Output the [X, Y] coordinate of the center of the cell containing the given text.  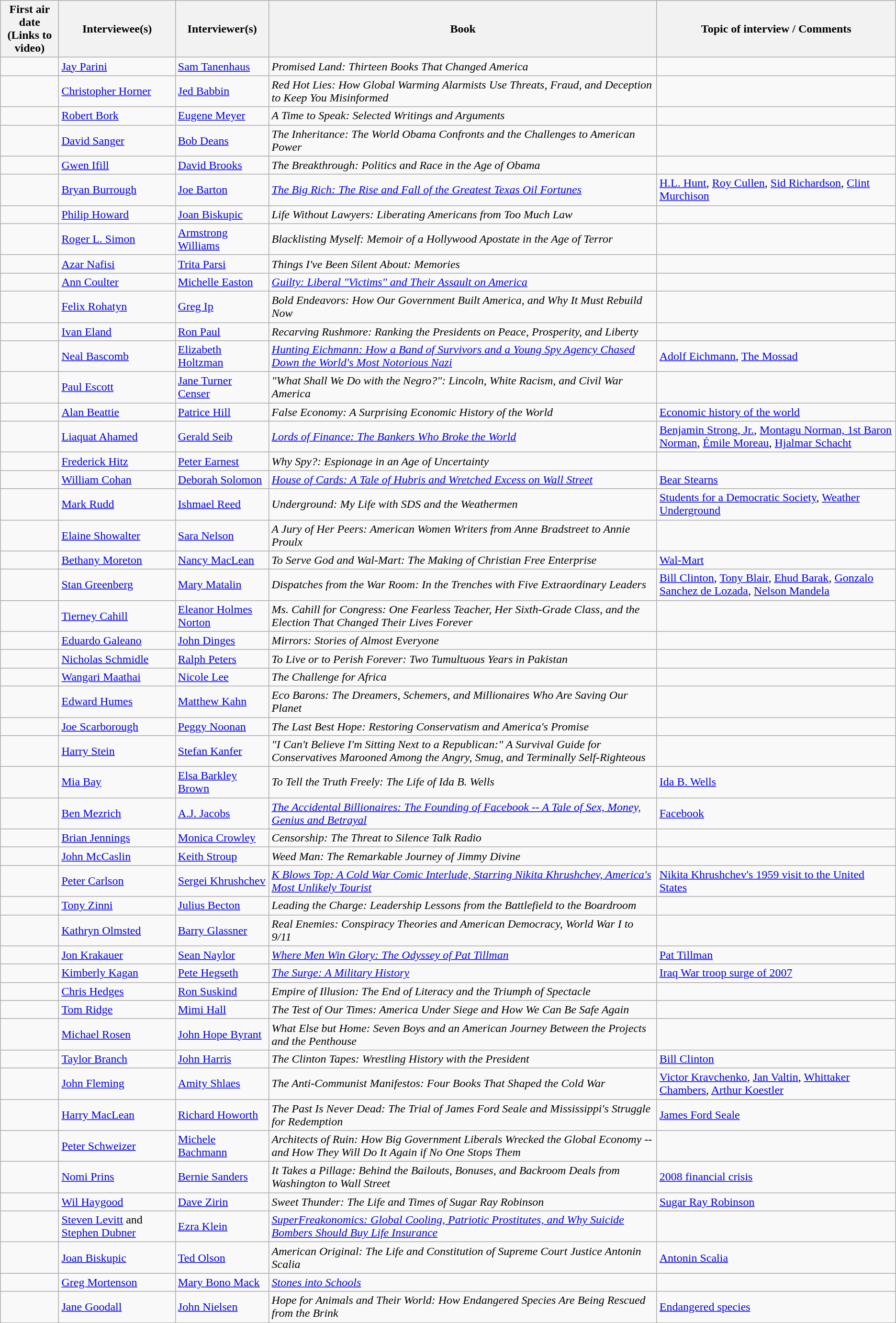
The Test of Our Times: America Under Siege and How We Can Be Safe Again [463, 1009]
Hope for Animals and Their World: How Endangered Species Are Being Rescued from the Brink [463, 1307]
Michael Rosen [117, 1034]
Mia Bay [117, 782]
Ida B. Wells [776, 782]
Ann Coulter [117, 282]
John McCaslin [117, 856]
Jay Parini [117, 67]
Sugar Ray Robinson [776, 1202]
Architects of Ruin: How Big Government Liberals Wrecked the Global Economy -- and How They Will Do It Again if No One Stops Them [463, 1146]
Philip Howard [117, 214]
Economic history of the world [776, 412]
Michele Bachmann [222, 1146]
Where Men Win Glory: The Odyssey of Pat Tillman [463, 955]
American Original: The Life and Constitution of Supreme Court Justice Antonin Scalia [463, 1258]
Bob Deans [222, 141]
Ted Olson [222, 1258]
Wal-Mart [776, 560]
Frederick Hitz [117, 461]
Peter Carlson [117, 881]
Recarving Rushmore: Ranking the Presidents on Peace, Prosperity, and Liberty [463, 332]
Deborah Solomon [222, 480]
Mary Matalin [222, 585]
Pat Tillman [776, 955]
Taylor Branch [117, 1059]
Wangari Maathai [117, 677]
Kathryn Olmsted [117, 931]
Eduardo Galeano [117, 640]
2008 financial crisis [776, 1177]
Eugene Meyer [222, 116]
Elaine Showalter [117, 535]
John Fleming [117, 1084]
Greg Mortenson [117, 1282]
False Economy: A Surprising Economic History of the World [463, 412]
The Accidental Billionaires: The Founding of Facebook -- A Tale of Sex, Money, Genius and Betrayal [463, 814]
Eco Barons: The Dreamers, Schemers, and Millionaires Who Are Saving Our Planet [463, 702]
Pete Hegseth [222, 973]
Neal Bascomb [117, 356]
Joe Barton [222, 190]
Nicholas Schmidle [117, 659]
Jane Goodall [117, 1307]
Azar Nafisi [117, 264]
SuperFreakonomics: Global Cooling, Patriotic Prostitutes, and Why Suicide Bombers Should Buy Life Insurance [463, 1226]
The Past Is Never Dead: The Trial of James Ford Seale and Mississippi's Struggle for Redemption [463, 1114]
John Nielsen [222, 1307]
Leading the Charge: Leadership Lessons from the Battlefield to the Boardroom [463, 906]
Mark Rudd [117, 505]
Ishmael Reed [222, 505]
Empire of Illusion: The End of Literacy and the Triumph of Spectacle [463, 991]
The Challenge for Africa [463, 677]
Mirrors: Stories of Almost Everyone [463, 640]
Iraq War troop surge of 2007 [776, 973]
Bill Clinton, Tony Blair, Ehud Barak, Gonzalo Sanchez de Lozada, Nelson Mandela [776, 585]
Jed Babbin [222, 91]
John Dinges [222, 640]
To Tell the Truth Freely: The Life of Ida B. Wells [463, 782]
Sergei Khrushchev [222, 881]
Matthew Kahn [222, 702]
K Blows Top: A Cold War Comic Interlude, Starring Nikita Khrushchev, America's Most Unlikely Tourist [463, 881]
James Ford Seale [776, 1114]
Book [463, 29]
Trita Parsi [222, 264]
Nancy MacLean [222, 560]
Lords of Finance: The Bankers Who Broke the World [463, 437]
Tierney Cahill [117, 616]
Bethany Moreton [117, 560]
Bill Clinton [776, 1059]
Sean Naylor [222, 955]
Red Hot Lies: How Global Warming Alarmists Use Threats, Fraud, and Deception to Keep You Misinformed [463, 91]
Stan Greenberg [117, 585]
Bold Endeavors: How Our Government Built America, and Why It Must Rebuild Now [463, 306]
Sam Tanenhaus [222, 67]
Things I've Been Silent About: Memories [463, 264]
Joe Scarborough [117, 726]
Underground: My Life with SDS and the Weathermen [463, 505]
Jon Krakauer [117, 955]
Ben Mezrich [117, 814]
Stones into Schools [463, 1282]
Peter Schweizer [117, 1146]
Interviewee(s) [117, 29]
To Serve God and Wal-Mart: The Making of Christian Free Enterprise [463, 560]
House of Cards: A Tale of Hubris and Wretched Excess on Wall Street [463, 480]
Peggy Noonan [222, 726]
Patrice Hill [222, 412]
Nikita Khrushchev's 1959 visit to the United States [776, 881]
Interviewer(s) [222, 29]
Wil Haygood [117, 1202]
Ron Suskind [222, 991]
Robert Bork [117, 116]
Antonin Scalia [776, 1258]
"What Shall We Do with the Negro?": Lincoln, White Racism, and Civil War America [463, 388]
Tony Zinni [117, 906]
Ron Paul [222, 332]
Topic of interview / Comments [776, 29]
Peter Earnest [222, 461]
Bear Stearns [776, 480]
David Sanger [117, 141]
Adolf Eichmann, The Mossad [776, 356]
Blacklisting Myself: Memoir of a Hollywood Apostate in the Age of Terror [463, 239]
Ezra Klein [222, 1226]
Hunting Eichmann: How a Band of Survivors and a Young Spy Agency Chased Down the World's Most Notorious Nazi [463, 356]
Gerald Seib [222, 437]
Harry MacLean [117, 1114]
Greg Ip [222, 306]
Barry Glassner [222, 931]
The Inheritance: The World Obama Confronts and the Challenges to American Power [463, 141]
Liaquat Ahamed [117, 437]
Promised Land: Thirteen Books That Changed America [463, 67]
Monica Crowley [222, 838]
Felix Rohatyn [117, 306]
Harry Stein [117, 751]
Brian Jennings [117, 838]
The Clinton Tapes: Wrestling History with the President [463, 1059]
A Time to Speak: Selected Writings and Arguments [463, 116]
Keith Stroup [222, 856]
Elsa Barkley Brown [222, 782]
Gwen Ifill [117, 165]
Victor Kravchenko, Jan Valtin, Whittaker Chambers, Arthur Koestler [776, 1084]
Mimi Hall [222, 1009]
Why Spy?: Espionage in an Age of Uncertainty [463, 461]
Christopher Horner [117, 91]
Michelle Easton [222, 282]
Students for a Democratic Society, Weather Underground [776, 505]
A Jury of Her Peers: American Women Writers from Anne Bradstreet to Annie Proulx [463, 535]
William Cohan [117, 480]
Ms. Cahill for Congress: One Fearless Teacher, Her Sixth-Grade Class, and the Election That Changed Their Lives Forever [463, 616]
Censorship: The Threat to Silence Talk Radio [463, 838]
Eleanor Holmes Norton [222, 616]
Nicole Lee [222, 677]
Tom Ridge [117, 1009]
Sara Nelson [222, 535]
Real Enemies: Conspiracy Theories and American Democracy, World War I to 9/11 [463, 931]
Nomi Prins [117, 1177]
What Else but Home: Seven Boys and an American Journey Between the Projects and the Penthouse [463, 1034]
Jane Turner Censer [222, 388]
Stefan Kanfer [222, 751]
H.L. Hunt, Roy Cullen, Sid Richardson, Clint Murchison [776, 190]
Sweet Thunder: The Life and Times of Sugar Ray Robinson [463, 1202]
David Brooks [222, 165]
Ivan Eland [117, 332]
First air date(Links to video) [30, 29]
Chris Hedges [117, 991]
Armstrong Williams [222, 239]
Kimberly Kagan [117, 973]
Endangered species [776, 1307]
John Harris [222, 1059]
To Live or to Perish Forever: Two Tumultuous Years in Pakistan [463, 659]
Weed Man: The Remarkable Journey of Jimmy Divine [463, 856]
Amity Shlaes [222, 1084]
Roger L. Simon [117, 239]
Elizabeth Holtzman [222, 356]
Facebook [776, 814]
Guilty: Liberal "Victims" and Their Assault on America [463, 282]
Edward Humes [117, 702]
Dave Zirin [222, 1202]
It Takes a Pillage: Behind the Bailouts, Bonuses, and Backroom Deals from Washington to Wall Street [463, 1177]
The Big Rich: The Rise and Fall of the Greatest Texas Oil Fortunes [463, 190]
Alan Beattie [117, 412]
A.J. Jacobs [222, 814]
Steven Levitt and Stephen Dubner [117, 1226]
Dispatches from the War Room: In the Trenches with Five Extraordinary Leaders [463, 585]
Bernie Sanders [222, 1177]
Richard Howorth [222, 1114]
The Breakthrough: Politics and Race in the Age of Obama [463, 165]
Julius Becton [222, 906]
The Anti-Communist Manifestos: Four Books That Shaped the Cold War [463, 1084]
"I Can't Believe I'm Sitting Next to a Republican:" A Survival Guide for Conservatives Marooned Among the Angry, Smug, and Terminally Self-Righteous [463, 751]
Mary Bono Mack [222, 1282]
Life Without Lawyers: Liberating Americans from Too Much Law [463, 214]
The Last Best Hope: Restoring Conservatism and America's Promise [463, 726]
Paul Escott [117, 388]
Ralph Peters [222, 659]
Benjamin Strong, Jr., Montagu Norman, 1st Baron Norman, Émile Moreau, Hjalmar Schacht [776, 437]
The Surge: A Military History [463, 973]
John Hope Byrant [222, 1034]
Bryan Burrough [117, 190]
